Locate the cell with the specified text and output its (x, y) center coordinate. 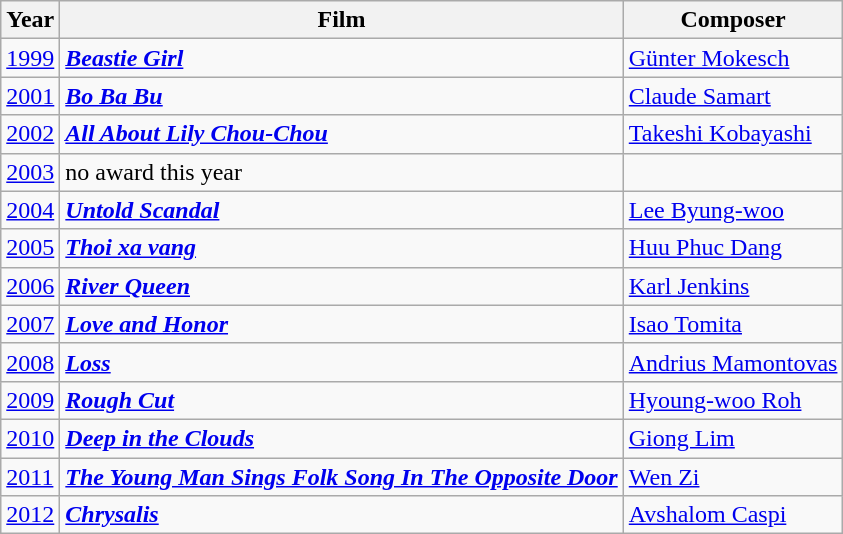
Hyoung-woo Roh (733, 400)
2012 (30, 515)
2007 (30, 324)
2003 (30, 172)
Beastie Girl (342, 58)
River Queen (342, 286)
Lee Byung-woo (733, 210)
Andrius Mamontovas (733, 362)
Bo Ba Bu (342, 96)
2005 (30, 248)
1999 (30, 58)
Isao Tomita (733, 324)
Günter Mokesch (733, 58)
2006 (30, 286)
Thoi xa vang (342, 248)
Rough Cut (342, 400)
Takeshi Kobayashi (733, 134)
Wen Zi (733, 477)
2002 (30, 134)
Giong Lim (733, 438)
2010 (30, 438)
Loss (342, 362)
Untold Scandal (342, 210)
Karl Jenkins (733, 286)
All About Lily Chou-Chou (342, 134)
no award this year (342, 172)
Love and Honor (342, 324)
2011 (30, 477)
Avshalom Caspi (733, 515)
Claude Samart (733, 96)
Film (342, 20)
2001 (30, 96)
2004 (30, 210)
Chrysalis (342, 515)
2009 (30, 400)
2008 (30, 362)
Year (30, 20)
Composer (733, 20)
Huu Phuc Dang (733, 248)
Deep in the Clouds (342, 438)
The Young Man Sings Folk Song In The Opposite Door (342, 477)
